Output the (x, y) coordinate of the center of the cell containing the given text.  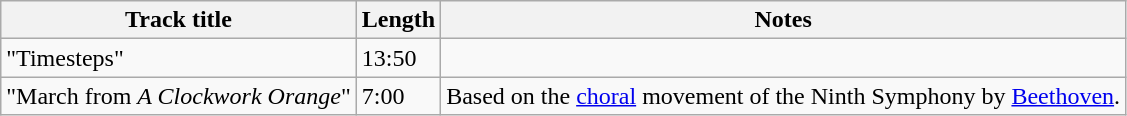
Based on the choral movement of the Ninth Symphony by Beethoven. (784, 96)
Track title (178, 20)
"March from A Clockwork Orange" (178, 96)
Notes (784, 20)
Length (398, 20)
13:50 (398, 58)
7:00 (398, 96)
"Timesteps" (178, 58)
